Determine the [X, Y] coordinate at the center of the cell enclosing the given text.  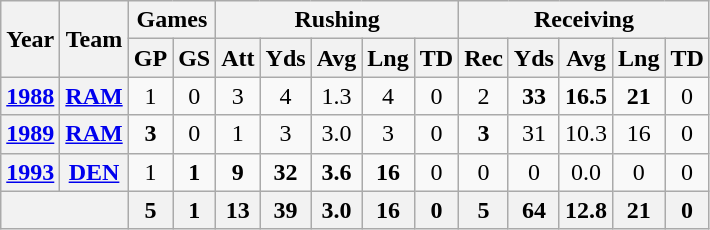
3.6 [336, 172]
Rushing [338, 20]
Year [30, 39]
GS [194, 58]
13 [238, 210]
Team [94, 39]
GP [150, 58]
Rec [484, 58]
33 [534, 96]
31 [534, 134]
64 [534, 210]
Att [238, 58]
Games [172, 20]
12.8 [586, 210]
1988 [30, 96]
16.5 [586, 96]
DEN [94, 172]
Receiving [584, 20]
2 [484, 96]
9 [238, 172]
1993 [30, 172]
1.3 [336, 96]
32 [286, 172]
10.3 [586, 134]
39 [286, 210]
1989 [30, 134]
0.0 [586, 172]
